For the text-containing cell, return its midpoint in [x, y] coordinate format. 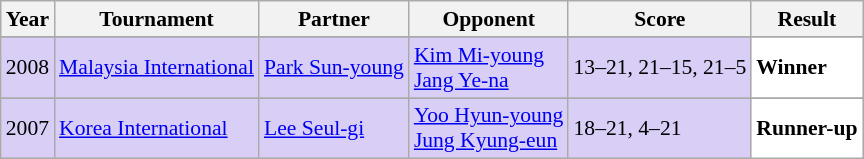
Yoo Hyun-young Jung Kyung-eun [489, 128]
Lee Seul-gi [334, 128]
Score [660, 19]
Park Sun-young [334, 68]
Result [806, 19]
Partner [334, 19]
Winner [806, 68]
Malaysia International [156, 68]
13–21, 21–15, 21–5 [660, 68]
18–21, 4–21 [660, 128]
Year [28, 19]
Kim Mi-young Jang Ye-na [489, 68]
Runner-up [806, 128]
2007 [28, 128]
Korea International [156, 128]
2008 [28, 68]
Tournament [156, 19]
Opponent [489, 19]
